Scan for the cell matching the given text and deliver its (x, y) coordinate at center. 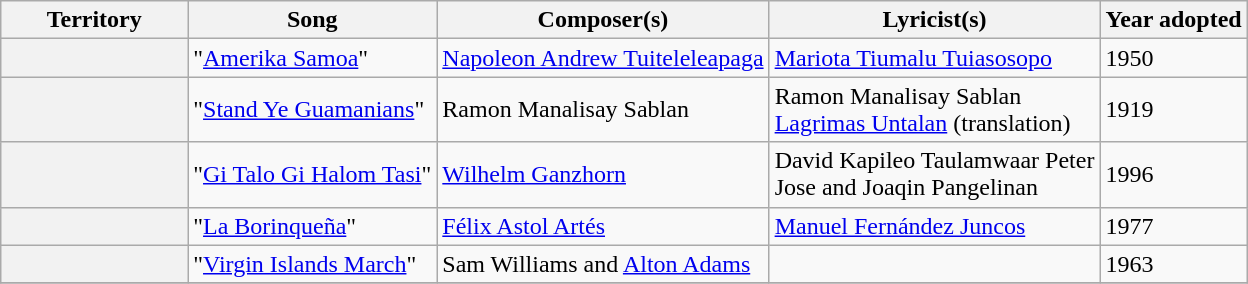
Manuel Fernández Juncos (934, 226)
"Stand Ye Guamanians" (312, 110)
Mariota Tiumalu Tuiasosopo (934, 58)
1963 (1174, 264)
1996 (1174, 174)
Napoleon Andrew Tuiteleleapaga (603, 58)
"Amerika Samoa" (312, 58)
Sam Williams and Alton Adams (603, 264)
1950 (1174, 58)
Year adopted (1174, 20)
"Virgin Islands March" (312, 264)
Composer(s) (603, 20)
Song (312, 20)
Territory (94, 20)
1919 (1174, 110)
Félix Astol Artés (603, 226)
"La Borinqueña" (312, 226)
Ramon Manalisay SablanLagrimas Untalan (translation) (934, 110)
Wilhelm Ganzhorn (603, 174)
"Gi Talo Gi Halom Tasi" (312, 174)
David Kapileo Taulamwaar PeterJose and Joaqin Pangelinan (934, 174)
Ramon Manalisay Sablan (603, 110)
1977 (1174, 226)
Lyricist(s) (934, 20)
